Find where the given text appears and provide that cell's center as (X, Y) coordinate. 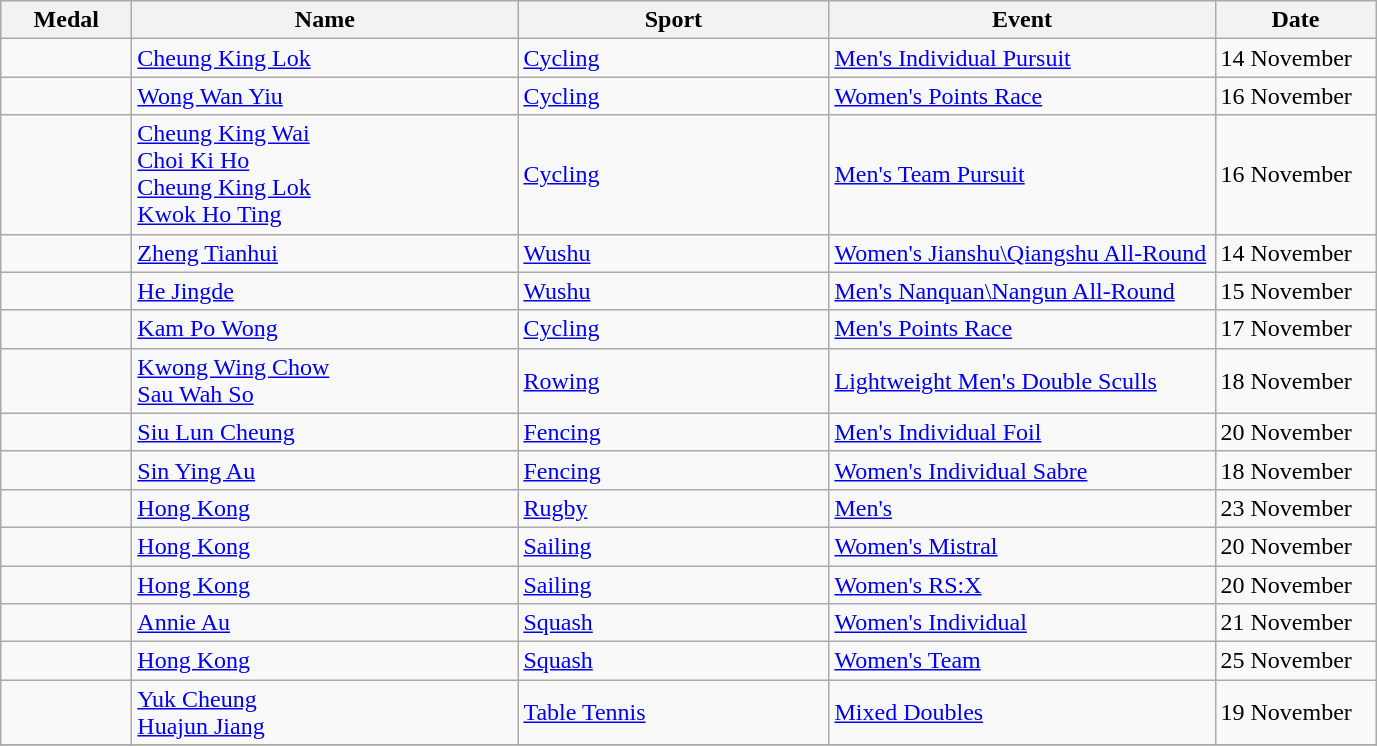
Men's Points Race (1022, 329)
17 November (1296, 329)
Name (325, 20)
25 November (1296, 661)
Kam Po Wong (325, 329)
Women's Individual (1022, 623)
Date (1296, 20)
Women's Jianshu\Qiangshu All-Round (1022, 253)
Sin Ying Au (325, 470)
Yuk CheungHuajun Jiang (325, 712)
Men's (1022, 508)
Wong Wan Yiu (325, 96)
23 November (1296, 508)
Siu Lun Cheung (325, 432)
Zheng Tianhui (325, 253)
Rugby (674, 508)
Women's Individual Sabre (1022, 470)
Lightweight Men's Double Sculls (1022, 380)
15 November (1296, 291)
Men's Individual Foil (1022, 432)
Mixed Doubles (1022, 712)
Sport (674, 20)
Event (1022, 20)
Kwong Wing ChowSau Wah So (325, 380)
Table Tennis (674, 712)
Cheung King Wai Choi Ki Ho Cheung King LokKwok Ho Ting (325, 174)
Men's Nanquan\Nangun All-Round (1022, 291)
Annie Au (325, 623)
Cheung King Lok (325, 58)
Women's Points Race (1022, 96)
Rowing (674, 380)
21 November (1296, 623)
Women's Team (1022, 661)
He Jingde (325, 291)
Men's Individual Pursuit (1022, 58)
Medal (66, 20)
Men's Team Pursuit (1022, 174)
Women's RS:X (1022, 585)
Women's Mistral (1022, 546)
19 November (1296, 712)
